Find where the given text appears and provide that cell's center as [X, Y] coordinate. 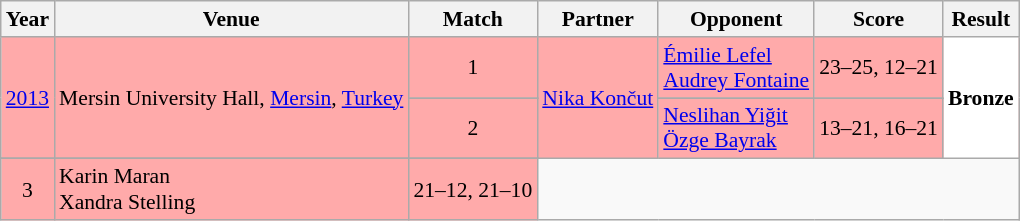
Result [981, 19]
Émilie Lefel Audrey Fontaine [736, 68]
2013 [28, 98]
Score [878, 19]
Karin Maran Xandra Stelling [231, 190]
Venue [231, 19]
Year [28, 19]
Mersin University Hall, Mersin, Turkey [231, 98]
Neslihan Yiğit Özge Bayrak [736, 128]
Match [472, 19]
Opponent [736, 19]
2 [472, 128]
3 [28, 190]
Nika Končut [598, 98]
Bronze [981, 98]
Partner [598, 19]
13–21, 16–21 [878, 128]
21–12, 21–10 [472, 190]
1 [472, 68]
23–25, 12–21 [878, 68]
